From the cell containing the given text, extract its center point as (x, y) coordinate. 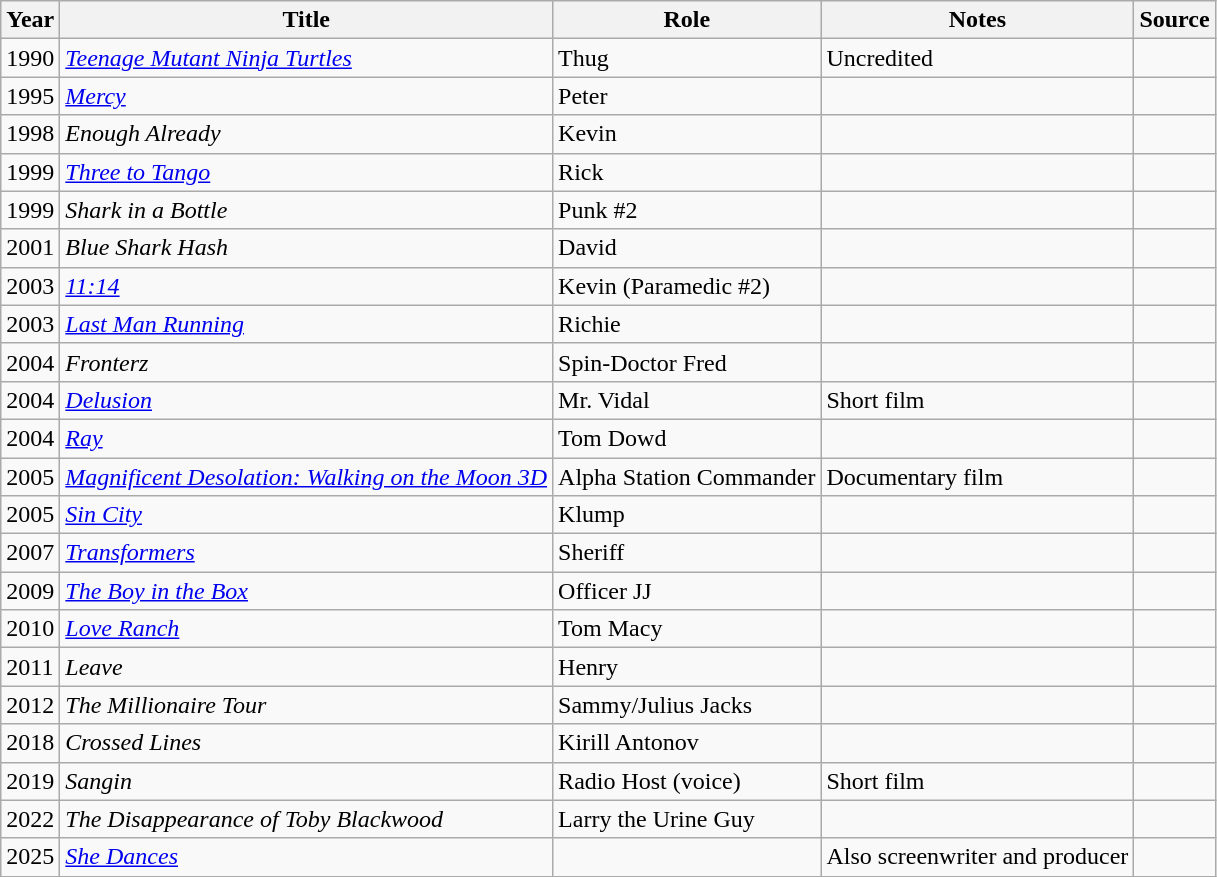
Rick (687, 172)
She Dances (306, 857)
Fronterz (306, 362)
Ray (306, 438)
Last Man Running (306, 324)
11:14 (306, 286)
2018 (30, 743)
The Disappearance of Toby Blackwood (306, 819)
Richie (687, 324)
Uncredited (978, 58)
Punk #2 (687, 210)
Enough Already (306, 134)
Kirill Antonov (687, 743)
2025 (30, 857)
Spin-Doctor Fred (687, 362)
2011 (30, 667)
Larry the Urine Guy (687, 819)
Title (306, 20)
Thug (687, 58)
Sammy/Julius Jacks (687, 705)
Teenage Mutant Ninja Turtles (306, 58)
Mercy (306, 96)
Documentary film (978, 477)
Magnificent Desolation: Walking on the Moon 3D (306, 477)
2012 (30, 705)
1998 (30, 134)
Henry (687, 667)
Three to Tango (306, 172)
2010 (30, 629)
2001 (30, 248)
Blue Shark Hash (306, 248)
Sangin (306, 781)
2007 (30, 553)
Kevin (Paramedic #2) (687, 286)
Crossed Lines (306, 743)
Notes (978, 20)
Officer JJ (687, 591)
Radio Host (voice) (687, 781)
The Boy in the Box (306, 591)
David (687, 248)
Love Ranch (306, 629)
Sin City (306, 515)
The Millionaire Tour (306, 705)
Kevin (687, 134)
Alpha Station Commander (687, 477)
Peter (687, 96)
Role (687, 20)
Sheriff (687, 553)
Klump (687, 515)
Tom Macy (687, 629)
Year (30, 20)
1995 (30, 96)
2009 (30, 591)
2022 (30, 819)
Tom Dowd (687, 438)
Mr. Vidal (687, 400)
Transformers (306, 553)
Source (1174, 20)
Shark in a Bottle (306, 210)
1990 (30, 58)
Delusion (306, 400)
Also screenwriter and producer (978, 857)
2019 (30, 781)
Leave (306, 667)
